Return (X, Y) of the center of cell containing provided text 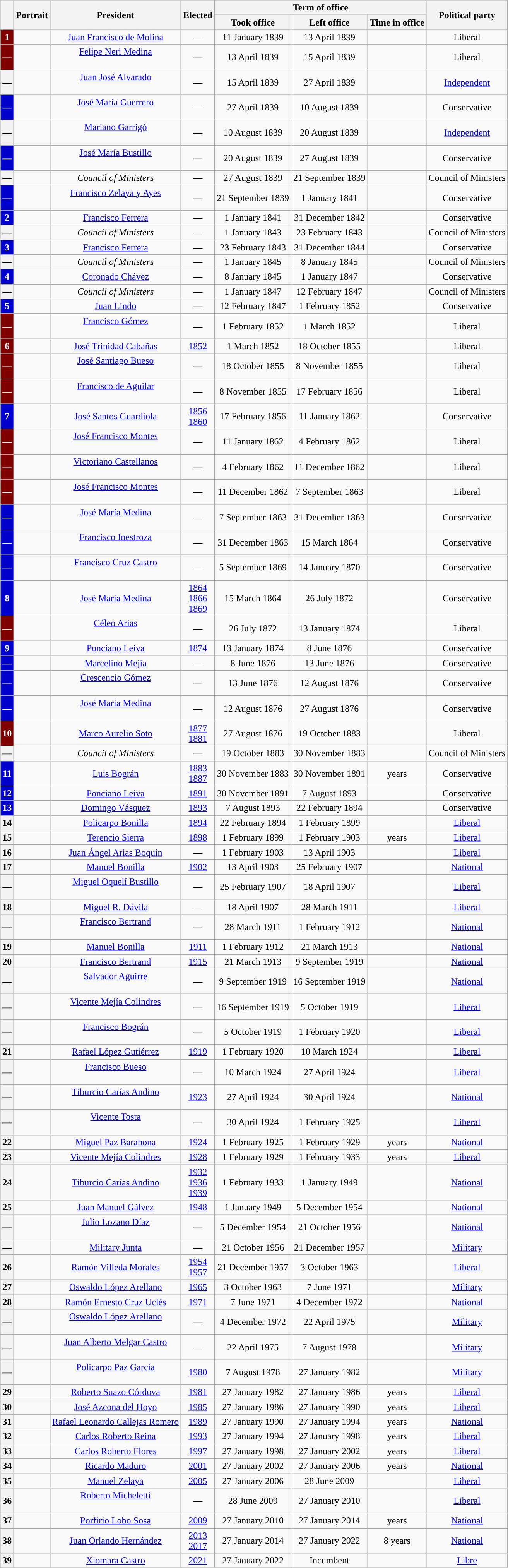
Juan Ángel Arias Boquín (115, 852)
20 (7, 962)
Manuel Zelaya (115, 1481)
Marcelino Mejía (115, 663)
18771881 (198, 733)
1980 (198, 1372)
Francisco Gómez (115, 326)
1965 (198, 1287)
Juan José Alvarado (115, 82)
Time in office (397, 22)
31 (7, 1422)
20132017 (198, 1540)
18831887 (198, 774)
Left office (330, 22)
Miguel Paz Barahona (115, 1142)
José María Bustillo (115, 158)
Portrait (32, 15)
Ricardo Maduro (115, 1466)
24 (7, 1182)
1928 (198, 1157)
1993 (198, 1436)
19541957 (198, 1268)
1902 (198, 867)
Terencio Sierra (115, 837)
193219361939 (198, 1182)
5 September 1869 (253, 568)
Ramón Ernesto Cruz Uclés (115, 1302)
Francisco Zelaya y Ayes (115, 197)
12 (7, 793)
Salvador Aguirre (115, 982)
Military Junta (115, 1247)
Miguel R. Dávila (115, 907)
33 (7, 1451)
1948 (198, 1207)
37 (7, 1520)
29 (7, 1392)
Céleo Arias (115, 629)
5 (7, 306)
186418661869 (198, 598)
19 (7, 947)
Marco Aurelio Soto (115, 733)
Porfirio Lobo Sosa (115, 1520)
1997 (198, 1451)
Juan Orlando Hernández (115, 1540)
36 (7, 1501)
Mariano Garrigó (115, 132)
Policarpo Bonilla (115, 823)
7 (7, 417)
1971 (198, 1302)
14 (7, 823)
26 (7, 1268)
Policarpo Paz García (115, 1372)
Juan Francisco de Molina (115, 37)
José Azcona del Hoyo (115, 1407)
Crescencio Gómez (115, 683)
18561860 (198, 417)
18 (7, 907)
Juan Lindo (115, 306)
1923 (198, 1097)
Carlos Roberto Flores (115, 1451)
1985 (198, 1407)
Incumbent (330, 1561)
3 (7, 247)
1898 (198, 837)
1 January 1843 (253, 232)
Victoriano Castellanos (115, 467)
2005 (198, 1481)
38 (7, 1540)
Xiomara Castro (115, 1561)
1919 (198, 1052)
21 (7, 1052)
27 (7, 1287)
17 (7, 867)
Juan Alberto Melgar Castro (115, 1347)
1891 (198, 793)
2001 (198, 1466)
1924 (198, 1142)
31 December 1844 (330, 247)
2009 (198, 1520)
Roberto Micheletti (115, 1501)
Carlos Roberto Reina (115, 1436)
Ramón Villeda Morales (115, 1268)
11 (7, 774)
1911 (198, 947)
Rafael López Gutiérrez (115, 1052)
José Santiago Bueso (115, 366)
15 (7, 837)
14 January 1870 (330, 568)
Coronado Chávez (115, 277)
Domingo Vásquez (115, 808)
8 years (397, 1540)
Francisco Cruz Castro (115, 568)
1981 (198, 1392)
Term of office (320, 8)
1 January 1845 (253, 262)
Francisco Bueso (115, 1072)
9 (7, 648)
1989 (198, 1422)
2021 (198, 1561)
President (115, 15)
4 (7, 277)
Took office (253, 22)
Luis Bográn (115, 774)
Francisco Inestroza (115, 542)
8 (7, 598)
22 (7, 1142)
Vicente Tosta (115, 1122)
31 December 1842 (330, 218)
José Trinidad Cabañas (115, 346)
Miguel Oquelí Bustillo (115, 887)
José María Guerrero (115, 108)
1852 (198, 346)
Julio Lozano Díaz (115, 1227)
1874 (198, 648)
16 (7, 852)
1894 (198, 823)
Political party (467, 15)
13 (7, 808)
Roberto Suazo Córdova (115, 1392)
30 (7, 1407)
Elected (198, 15)
34 (7, 1466)
10 (7, 733)
35 (7, 1481)
1 (7, 37)
Felipe Neri Medina (115, 57)
28 (7, 1302)
32 (7, 1436)
Francisco Bográn (115, 1032)
39 (7, 1561)
1893 (198, 808)
2 (7, 218)
11 January 1839 (253, 37)
Libre (467, 1561)
1915 (198, 962)
Juan Manuel Gálvez (115, 1207)
25 (7, 1207)
Francisco de Aguilar (115, 391)
Rafael Leonardo Callejas Romero (115, 1422)
23 (7, 1157)
6 (7, 346)
José Santos Guardiola (115, 417)
